Identify which cell holds the provided text, then report its [X, Y] central coordinate. 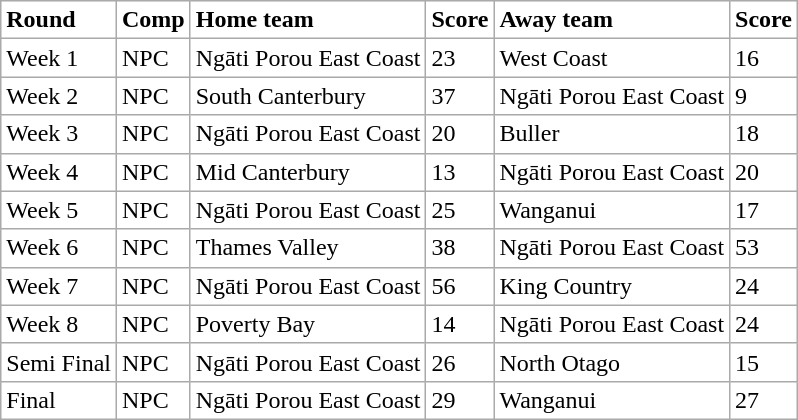
South Canterbury [308, 96]
13 [460, 172]
North Otago [612, 362]
Week 6 [59, 248]
Week 7 [59, 286]
15 [764, 362]
53 [764, 248]
17 [764, 210]
Week 4 [59, 172]
16 [764, 58]
27 [764, 400]
Thames Valley [308, 248]
West Coast [612, 58]
25 [460, 210]
Final [59, 400]
37 [460, 96]
Week 1 [59, 58]
18 [764, 134]
23 [460, 58]
Week 2 [59, 96]
Semi Final [59, 362]
38 [460, 248]
Buller [612, 134]
14 [460, 324]
Home team [308, 20]
Week 8 [59, 324]
King Country [612, 286]
Week 5 [59, 210]
Mid Canterbury [308, 172]
Round [59, 20]
Poverty Bay [308, 324]
56 [460, 286]
9 [764, 96]
Away team [612, 20]
Comp [153, 20]
Week 3 [59, 134]
26 [460, 362]
29 [460, 400]
